Pinpoint the cell where the given text exists, returning its (X, Y) midpoint coordinate. 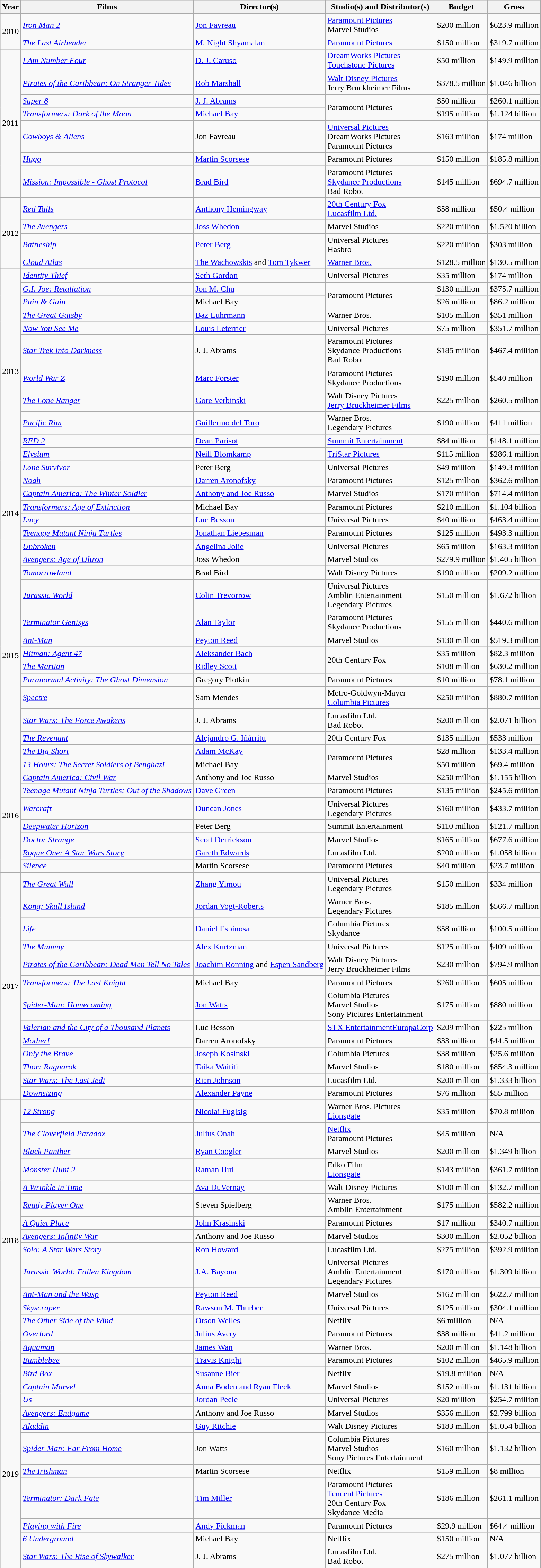
$49 million (461, 467)
STX EntertainmentEuropaCorp (380, 1027)
$82.3 million (514, 653)
Silence (107, 866)
I Am Number Four (107, 60)
World War Z (107, 378)
A Quiet Place (107, 1223)
Captain Marvel (107, 1387)
James Wan (260, 1347)
Battleship (107, 244)
$465.9 million (514, 1360)
Universal PicturesDreamWorks PicturesParamount Pictures (380, 136)
2013 (10, 371)
D. J. Caruso (260, 60)
$286.1 million (514, 454)
Lone Survivor (107, 467)
$714.4 million (514, 493)
Star Wars: The Last Jedi (107, 1080)
Teenage Mutant Ninja Turtles: Out of the Shadows (107, 791)
$29.9 million (461, 1525)
Avengers: Endgame (107, 1413)
$10 million (461, 680)
Warner Bros. PicturesLionsgate (380, 1111)
Jonathan Liebesman (260, 533)
Cloud Atlas (107, 262)
Ron Howard (260, 1249)
$375.7 million (514, 289)
Pirates of the Caribbean: Dead Men Tell No Tales (107, 965)
The Lone Ranger (107, 400)
$351.7 million (514, 328)
$677.6 million (514, 840)
$533 million (514, 738)
$1.046 billion (514, 83)
2011 (10, 123)
$279.9 million (461, 559)
$1.333 billion (514, 1080)
Star Wars: The Rise of Skywalker (107, 1557)
Only the Brave (107, 1054)
Aquaman (107, 1347)
Metro-Goldwyn-MayerColumbia Pictures (380, 697)
Pirates of the Caribbean: On Stranger Tides (107, 83)
$183 million (461, 1426)
Paramount PicturesTencent Pictures20th Century FoxSkydance Media (380, 1498)
$133.4 million (514, 751)
$260.1 million (514, 101)
$1.520 billion (514, 226)
Monster Hunt 2 (107, 1170)
Susanne Bier (260, 1373)
Pacific Rim (107, 423)
$1.672 billion (514, 595)
$854.3 million (514, 1067)
$163 million (461, 136)
$108 million (461, 666)
$64.4 million (514, 1525)
Duncan Jones (260, 809)
$261.1 million (514, 1498)
13 Hours: The Secret Soldiers of Benghazi (107, 764)
Ryan Coogler (260, 1152)
Rawson M. Thurber (260, 1308)
Edko FilmLionsgate (380, 1170)
$1.309 billion (514, 1272)
Mission: Impossible - Ghost Protocol (107, 181)
Anthony Hemingway (260, 208)
$1.104 billion (514, 507)
Playing with Fire (107, 1525)
Black Panther (107, 1152)
Captain America: The Winter Soldier (107, 493)
Aladdin (107, 1426)
2016 (10, 815)
12 Strong (107, 1111)
$605 million (514, 982)
2015 (10, 655)
$1.148 billion (514, 1347)
$70.8 million (514, 1111)
$159 million (461, 1471)
Kong: Skull Island (107, 906)
Spider-Man: Far From Home (107, 1449)
$1.132 billion (514, 1449)
Ridley Scott (260, 666)
Alex Kurtzman (260, 947)
2012 (10, 233)
Joseph Kosinski (260, 1054)
Seth Gordon (260, 276)
Jordan Vogt-Roberts (260, 906)
DreamWorks PicturesTouchstone Pictures (380, 60)
Solo: A Star Wars Story (107, 1249)
Captain America: Civil War (107, 778)
Gross (514, 7)
$300 million (461, 1236)
Angelina Jolie (260, 546)
The Great Wall (107, 884)
Alan Taylor (260, 622)
$165 million (461, 840)
Zhang Yimou (260, 884)
Joachim Ronning and Espen Sandberg (260, 965)
Skyscraper (107, 1308)
$23.7 million (514, 866)
$155 million (461, 622)
Columbia Pictures (380, 1054)
Transformers: Age of Extinction (107, 507)
Jon M. Chu (260, 289)
$132.7 million (514, 1187)
Jurassic World (107, 595)
$84 million (461, 441)
Super 8 (107, 101)
Aleksander Bach (260, 653)
$2.799 billion (514, 1413)
$26 million (461, 302)
$19.8 million (461, 1373)
Valerian and the City of a Thousand Planets (107, 1027)
2018 (10, 1240)
Year (10, 7)
Taika Waititi (260, 1067)
Lucy (107, 520)
Deepwater Horizon (107, 826)
Ant-Man (107, 640)
Overlord (107, 1334)
Spider-Man: Homecoming (107, 1005)
$1.405 billion (514, 559)
Louis Leterrier (260, 328)
Director(s) (260, 7)
A Wrinkle in Time (107, 1187)
$149.3 million (514, 467)
Tomorrowland (107, 573)
NetflixParamount Pictures (380, 1134)
Avengers: Age of Ultron (107, 559)
Transformers: The Last Knight (107, 982)
$433.7 million (514, 809)
$115 million (461, 454)
$8 million (514, 1471)
Red Tails (107, 208)
$467.4 million (514, 351)
$100 million (461, 1187)
$28 million (461, 751)
$245.6 million (514, 791)
Downsizing (107, 1093)
Terminator: Dark Fate (107, 1498)
$880.7 million (514, 697)
$145 million (461, 181)
Travis Knight (260, 1360)
$1.131 billion (514, 1387)
Ava DuVernay (260, 1187)
Rian Johnson (260, 1080)
Hugo (107, 159)
The Other Side of the Wind (107, 1321)
The Wachowskis and Tom Tykwer (260, 262)
Columbia PicturesSkydance (380, 929)
Transformers: Dark of the Moon (107, 114)
$540 million (514, 378)
The Irishman (107, 1471)
$45 million (461, 1134)
$105 million (461, 315)
J.A. Bayona (260, 1272)
John Krasinski (260, 1223)
Star Trek Into Darkness (107, 351)
Gareth Edwards (260, 853)
Now You See Me (107, 328)
$493.3 million (514, 533)
$622.7 million (514, 1294)
Alexander Payne (260, 1093)
Raman Hui (260, 1170)
$254.7 million (514, 1400)
Tim Miller (260, 1498)
$519.3 million (514, 640)
$128.5 million (461, 262)
$20 million (461, 1400)
Thor: Ragnarok (107, 1067)
Terminator Genisys (107, 622)
Avengers: Infinity War (107, 1236)
Paramount PicturesMarvel Studios (380, 25)
$41.2 million (514, 1334)
$566.7 million (514, 906)
Budget (461, 7)
$356 million (461, 1413)
$319.7 million (514, 43)
$304.1 million (514, 1308)
$2.071 billion (514, 720)
$69.4 million (514, 764)
2017 (10, 986)
$1.155 billion (514, 778)
$463.4 million (514, 520)
The Mummy (107, 947)
$25.6 million (514, 1054)
Star Wars: The Force Awakens (107, 720)
The Revenant (107, 738)
$186 million (461, 1498)
$195 million (461, 114)
$361.7 million (514, 1170)
Guillermo del Toro (260, 423)
Teenage Mutant Ninja Turtles (107, 533)
2010 (10, 31)
The Big Short (107, 751)
$582.2 million (514, 1205)
The Cloverfield Paradox (107, 1134)
$880 million (514, 1005)
$351 million (514, 315)
Life (107, 929)
Marc Forster (260, 378)
Colin Trevorrow (260, 595)
$17 million (461, 1223)
$409 million (514, 947)
The Martian (107, 666)
$209 million (461, 1027)
Dave Green (260, 791)
Films (107, 7)
Anna Boden and Ryan Fleck (260, 1387)
$1.054 billion (514, 1426)
$1.349 billion (514, 1152)
$180 million (461, 1067)
$411 million (514, 423)
$440.6 million (514, 622)
Daniel Espinosa (260, 929)
$340.7 million (514, 1223)
Cowboys & Aliens (107, 136)
$76 million (461, 1093)
Us (107, 1400)
$303 million (514, 244)
$260 million (461, 982)
$334 million (514, 884)
Jurassic World: Fallen Kingdom (107, 1272)
$143 million (461, 1170)
The Great Gatsby (107, 315)
$694.7 million (514, 181)
Julius Avery (260, 1334)
Alejandro G. Iñárritu (260, 738)
$378.5 million (461, 83)
Identity Thief (107, 276)
$1.124 billion (514, 114)
Sam Mendes (260, 697)
RED 2 (107, 441)
Mother! (107, 1040)
$6 million (461, 1321)
$33 million (461, 1040)
$148.1 million (514, 441)
$163.3 million (514, 546)
Iron Man 2 (107, 25)
Studio(s) and Distributor(s) (380, 7)
Doctor Strange (107, 840)
Elysium (107, 454)
Noah (107, 480)
Ready Player One (107, 1205)
$110 million (461, 826)
The Last Airbender (107, 43)
Steven Spielberg (260, 1205)
$2.052 billion (514, 1236)
Jordan Peele (260, 1400)
Baz Luhrmann (260, 315)
$1.077 billion (514, 1557)
$152 million (461, 1387)
Warcraft (107, 809)
Universal PicturesHasbro (380, 244)
2019 (10, 1474)
Gore Verbinski (260, 400)
$78.1 million (514, 680)
Paranormal Activity: The Ghost Dimension (107, 680)
$86.2 million (514, 302)
M. Night Shyamalan (260, 43)
Guy Ritchie (260, 1426)
$1.058 billion (514, 853)
$75 million (461, 328)
Julius Onah (260, 1134)
Nicolai Fuglsig (260, 1111)
$102 million (461, 1360)
Scott Derrickson (260, 840)
Pain & Gain (107, 302)
Orson Welles (260, 1321)
The Avengers (107, 226)
$44.5 million (514, 1040)
$50.4 million (514, 208)
G.I. Joe: Retaliation (107, 289)
$209.2 million (514, 573)
$130.5 million (514, 262)
Warner Bros.Amblin Entertainment (380, 1205)
$623.9 million (514, 25)
$210 million (461, 507)
Rob Marshall (260, 83)
Unbroken (107, 546)
Bird Box (107, 1373)
$121.7 million (514, 826)
Gregory Plotkin (260, 680)
Adam McKay (260, 751)
$55 million (514, 1093)
$392.9 million (514, 1249)
$362.6 million (514, 480)
2014 (10, 513)
Bumblebee (107, 1360)
$65 million (461, 546)
$630.2 million (514, 666)
20th Century FoxLucasfilm Ltd. (380, 208)
6 Underground (107, 1539)
Hitman: Agent 47 (107, 653)
Andy Fickman (260, 1525)
$162 million (461, 1294)
$149.9 million (514, 60)
$260.5 million (514, 400)
Dean Parisot (260, 441)
$230 million (461, 965)
Rogue One: A Star Wars Story (107, 853)
$185.8 million (514, 159)
$794.9 million (514, 965)
$100.5 million (514, 929)
Ant-Man and the Wasp (107, 1294)
Spectre (107, 697)
Neill Blomkamp (260, 454)
TriStar Pictures (380, 454)
